Return (X, Y) of the center of cell containing provided text 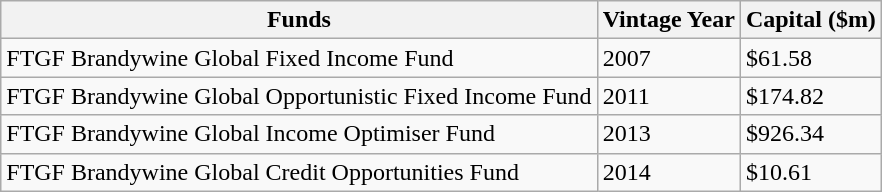
FTGF Brandywine Global Opportunistic Fixed Income Fund (299, 96)
$61.58 (810, 58)
$10.61 (810, 172)
2013 (668, 134)
$174.82 (810, 96)
Vintage Year (668, 20)
2011 (668, 96)
2014 (668, 172)
Funds (299, 20)
$926.34 (810, 134)
Capital ($m) (810, 20)
FTGF Brandywine Global Fixed Income Fund (299, 58)
FTGF Brandywine Global Income Optimiser Fund (299, 134)
2007 (668, 58)
FTGF Brandywine Global Credit Opportunities Fund (299, 172)
